Determine the (X, Y) coordinate at the center of the cell enclosing the given text.  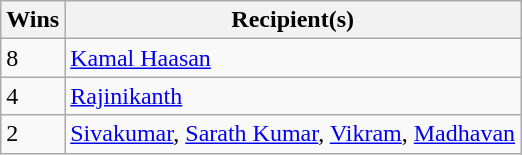
Kamal Haasan (293, 58)
4 (33, 96)
Recipient(s) (293, 20)
2 (33, 134)
8 (33, 58)
Rajinikanth (293, 96)
Wins (33, 20)
Sivakumar, Sarath Kumar, Vikram, Madhavan (293, 134)
